Search for the cell housing the specified text and yield its (X, Y) center coordinate. 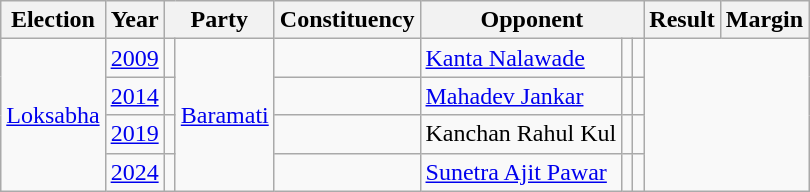
Kanchan Rahul Kul (521, 134)
2024 (134, 172)
Mahadev Jankar (521, 96)
Result (682, 20)
Constituency (347, 20)
2019 (134, 134)
2009 (134, 58)
Sunetra Ajit Pawar (521, 172)
2014 (134, 96)
Loksabha (53, 115)
Year (134, 20)
Opponent (532, 20)
Baramati (224, 115)
Party (219, 20)
Margin (764, 20)
Election (53, 20)
Kanta Nalawade (521, 58)
